Return the (X, Y) coordinate for the center point of the cell that contains the specified text.  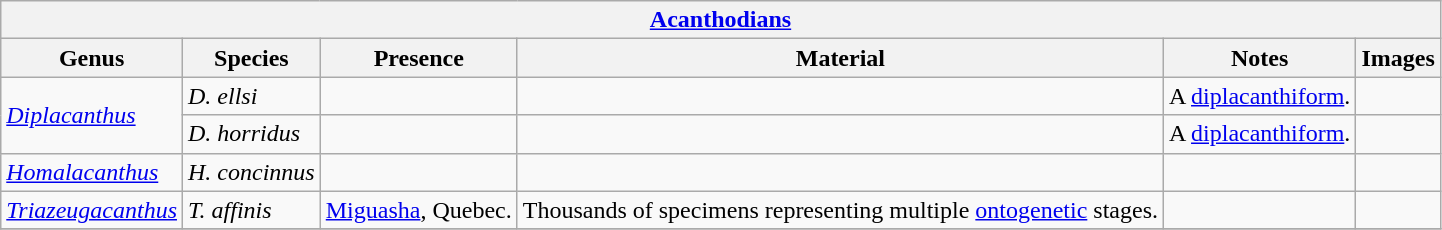
Triazeugacanthus (92, 210)
Notes (1260, 58)
Images (1398, 58)
Presence (418, 58)
Material (840, 58)
T. affinis (252, 210)
H. concinnus (252, 172)
Species (252, 58)
Homalacanthus (92, 172)
Miguasha, Quebec. (418, 210)
D. horridus (252, 134)
D. ellsi (252, 96)
Genus (92, 58)
Acanthodians (721, 20)
Thousands of specimens representing multiple ontogenetic stages. (840, 210)
Diplacanthus (92, 115)
